Return [X, Y] of the center of cell containing provided text 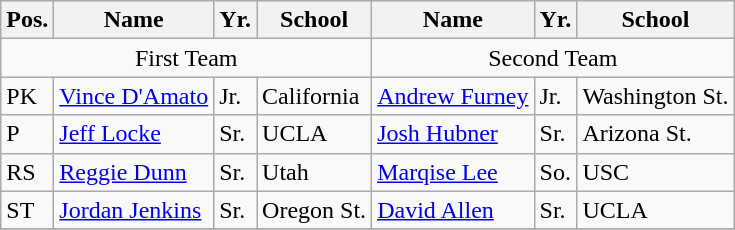
Jeff Locke [134, 134]
Arizona St. [656, 134]
So. [556, 172]
Andrew Furney [453, 96]
California [314, 96]
Utah [314, 172]
Josh Hubner [453, 134]
USC [656, 172]
Vince D'Amato [134, 96]
P [28, 134]
Oregon St. [314, 210]
Jordan Jenkins [134, 210]
RS [28, 172]
First Team [186, 58]
ST [28, 210]
PK [28, 96]
David Allen [453, 210]
Second Team [553, 58]
Washington St. [656, 96]
Reggie Dunn [134, 172]
Marqise Lee [453, 172]
Pos. [28, 20]
